Locate the cell with the specified text and output its (X, Y) center coordinate. 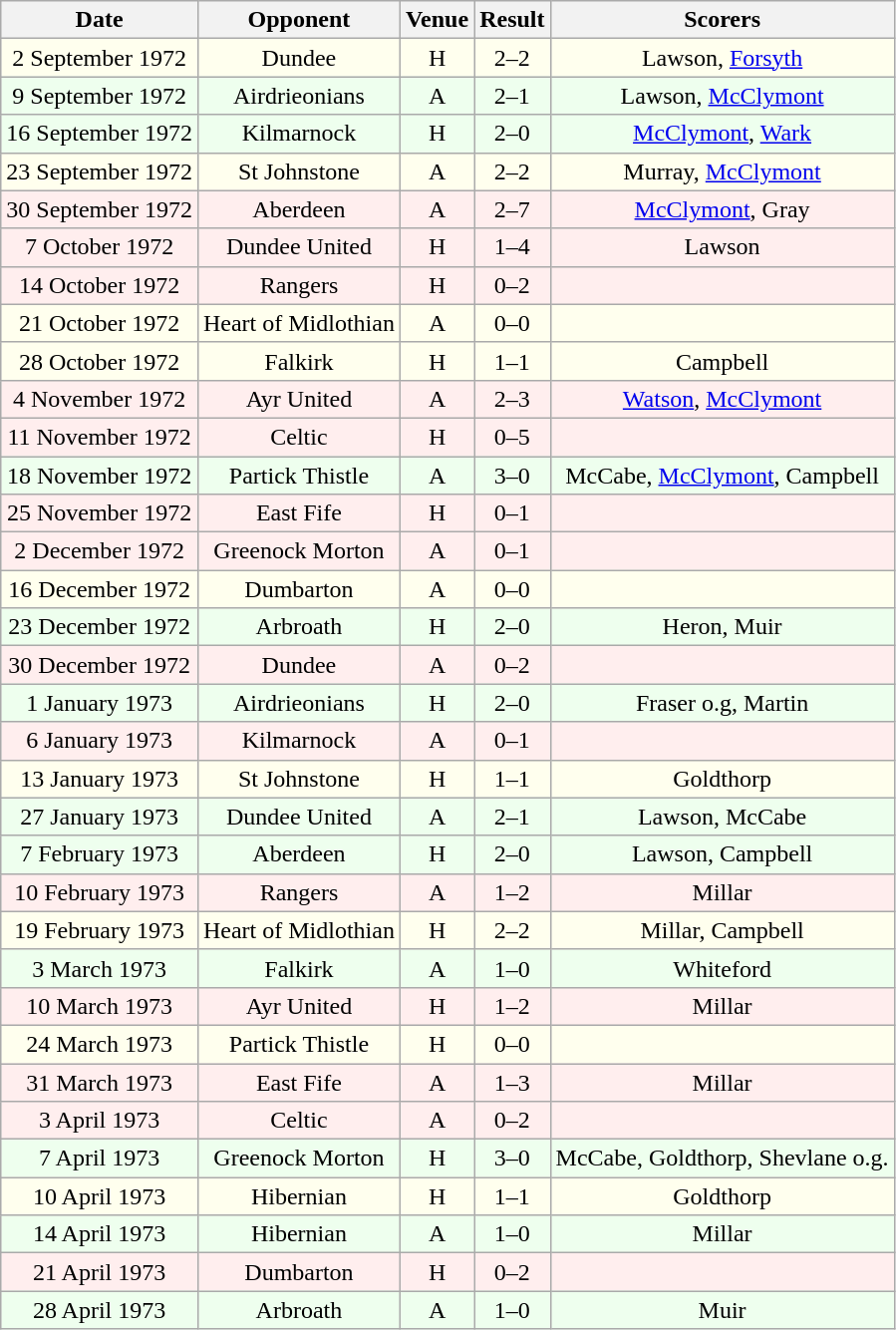
Venue (437, 20)
13 January 1973 (100, 779)
25 November 1972 (100, 513)
31 March 1973 (100, 1082)
16 December 1972 (100, 589)
2 December 1972 (100, 551)
Campbell (722, 361)
Murray, McClymont (722, 171)
21 April 1973 (100, 1272)
28 October 1972 (100, 361)
0–5 (512, 437)
10 April 1973 (100, 1196)
Watson, McClymont (722, 399)
7 February 1973 (100, 854)
3 April 1973 (100, 1121)
1 January 1973 (100, 703)
16 September 1972 (100, 134)
23 December 1972 (100, 627)
30 December 1972 (100, 665)
Scorers (722, 20)
11 November 1972 (100, 437)
Lawson, Campbell (722, 854)
Fraser o.g, Martin (722, 703)
19 February 1973 (100, 930)
McCabe, Goldthorp, Shevlane o.g. (722, 1159)
18 November 1972 (100, 476)
Millar, Campbell (722, 930)
14 October 1972 (100, 285)
2 September 1972 (100, 58)
Result (512, 20)
Lawson (722, 247)
9 September 1972 (100, 96)
McClymont, Wark (722, 134)
2–7 (512, 209)
27 January 1973 (100, 817)
McCabe, McClymont, Campbell (722, 476)
7 April 1973 (100, 1159)
10 February 1973 (100, 892)
6 January 1973 (100, 741)
Lawson, McClymont (722, 96)
7 October 1972 (100, 247)
1–4 (512, 247)
23 September 1972 (100, 171)
Lawson, Forsyth (722, 58)
2–3 (512, 399)
3 March 1973 (100, 968)
Muir (722, 1310)
21 October 1972 (100, 323)
Lawson, McCabe (722, 817)
1–3 (512, 1082)
Opponent (299, 20)
Date (100, 20)
28 April 1973 (100, 1310)
30 September 1972 (100, 209)
McClymont, Gray (722, 209)
10 March 1973 (100, 1006)
4 November 1972 (100, 399)
Heron, Muir (722, 627)
Whiteford (722, 968)
14 April 1973 (100, 1234)
24 March 1973 (100, 1044)
